Detect which cell encompasses the target text, then output its (x, y) center coordinate. 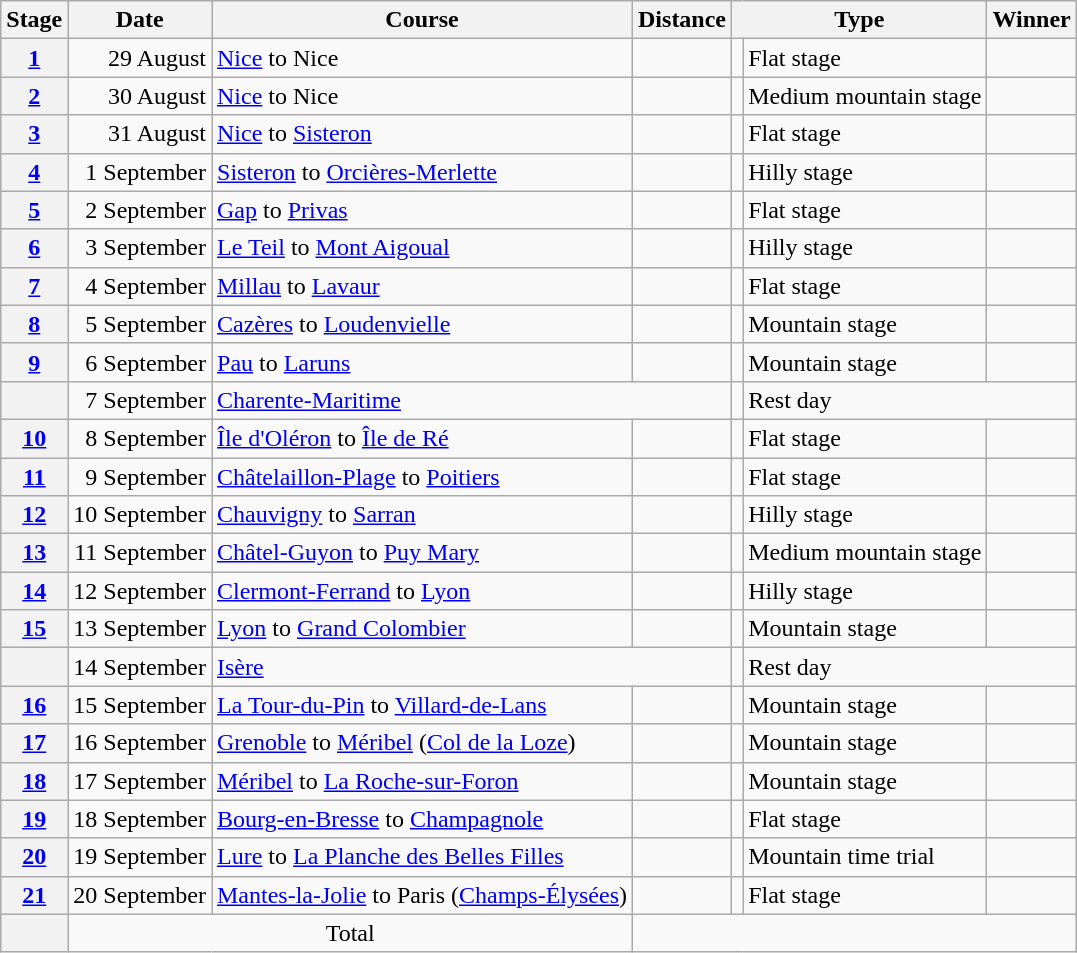
12 (34, 515)
5 September (140, 324)
9 (34, 362)
13 September (140, 629)
Winner (1032, 20)
18 (34, 781)
10 (34, 438)
6 September (140, 362)
Isère (472, 667)
10 September (140, 515)
Châtelaillon-Plage to Poitiers (422, 477)
30 August (140, 96)
13 (34, 553)
Méribel to La Roche-sur-Foron (422, 781)
Date (140, 20)
7 September (140, 400)
Total (350, 933)
Millau to Lavaur (422, 286)
Grenoble to Méribel (Col de la Loze) (422, 743)
Mountain time trial (865, 857)
Gap to Privas (422, 210)
8 September (140, 438)
14 (34, 591)
Chauvigny to Sarran (422, 515)
Cazères to Loudenvielle (422, 324)
14 September (140, 667)
4 September (140, 286)
8 (34, 324)
19 (34, 819)
20 September (140, 895)
Type (860, 20)
16 September (140, 743)
Bourg-en-Bresse to Champagnole (422, 819)
31 August (140, 134)
11 (34, 477)
La Tour-du-Pin to Villard-de-Lans (422, 705)
5 (34, 210)
4 (34, 172)
Mantes-la-Jolie to Paris (Champs-Élysées) (422, 895)
Lure to La Planche des Belles Filles (422, 857)
15 (34, 629)
19 September (140, 857)
3 (34, 134)
21 (34, 895)
2 September (140, 210)
12 September (140, 591)
Course (422, 20)
Clermont-Ferrand to Lyon (422, 591)
Pau to Laruns (422, 362)
1 (34, 58)
3 September (140, 248)
Nice to Sisteron (422, 134)
17 (34, 743)
17 September (140, 781)
Le Teil to Mont Aigoual (422, 248)
16 (34, 705)
6 (34, 248)
15 September (140, 705)
20 (34, 857)
Châtel-Guyon to Puy Mary (422, 553)
9 September (140, 477)
1 September (140, 172)
Sisteron to Orcières-Merlette (422, 172)
11 September (140, 553)
Île d'Oléron to Île de Ré (422, 438)
Stage (34, 20)
Charente-Maritime (472, 400)
Distance (682, 20)
18 September (140, 819)
7 (34, 286)
29 August (140, 58)
Lyon to Grand Colombier (422, 629)
2 (34, 96)
